Detect which cell encompasses the target text, then output its [X, Y] center coordinate. 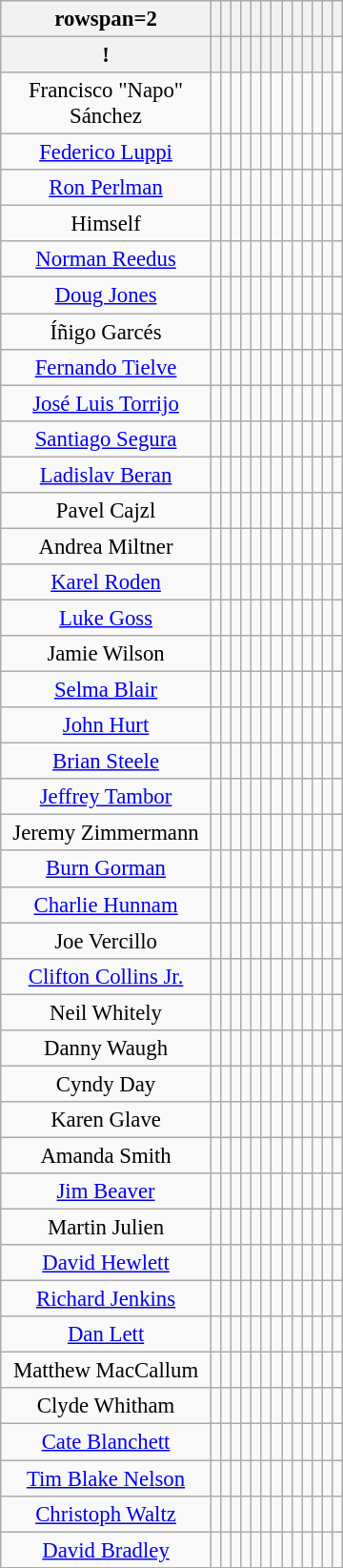
Karen Glave [107, 1120]
Matthew MacCallum [107, 1371]
Norman Reedus [107, 260]
! [107, 55]
Joe Vercillo [107, 941]
Selma Blair [107, 690]
Cyndy Day [107, 1084]
Doug Jones [107, 295]
Santiago Segura [107, 438]
John Hurt [107, 725]
Jeremy Zimmermann [107, 833]
Dan Lett [107, 1334]
rowspan=2 [107, 19]
José Luis Torrijo [107, 403]
Andrea Miltner [107, 546]
Cate Blanchett [107, 1442]
Martin Julien [107, 1228]
Ladislav Beran [107, 475]
Danny Waugh [107, 1049]
Jeffrey Tambor [107, 797]
Amanda Smith [107, 1155]
David Bradley [107, 1550]
Íñigo Garcés [107, 332]
Jamie Wilson [107, 654]
Christoph Waltz [107, 1514]
Jim Beaver [107, 1191]
Luke Goss [107, 618]
Tim Blake Nelson [107, 1478]
Pavel Cajzl [107, 511]
Clifton Collins Jr. [107, 976]
Neil Whitely [107, 1012]
Burn Gorman [107, 869]
Federico Luppi [107, 153]
Clyde Whitham [107, 1406]
Brian Steele [107, 762]
David Hewlett [107, 1263]
Ron Perlman [107, 188]
Himself [107, 224]
Karel Roden [107, 582]
Francisco "Napo" Sánchez [107, 103]
Richard Jenkins [107, 1299]
Fernando Tielve [107, 367]
Charlie Hunnam [107, 905]
